Locate the cell with the specified text and output its (x, y) center coordinate. 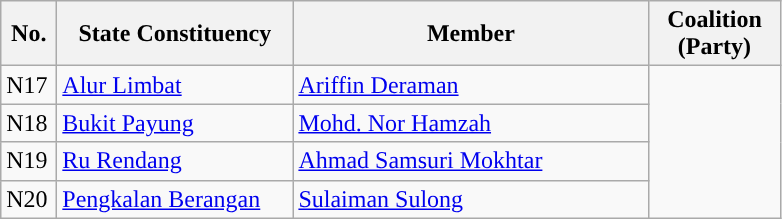
Alur Limbat (175, 85)
Bukit Payung (175, 123)
State Constituency (175, 34)
Coalition (Party) (714, 34)
N19 (29, 161)
Ariffin Deraman (471, 85)
Mohd. Nor Hamzah (471, 123)
No. (29, 34)
Member (471, 34)
Ru Rendang (175, 161)
N18 (29, 123)
N17 (29, 85)
Ahmad Samsuri Mokhtar (471, 161)
N20 (29, 199)
Pengkalan Berangan (175, 199)
Sulaiman Sulong (471, 199)
